Provide the (x, y) coordinate of the cell's center where the given text is located.  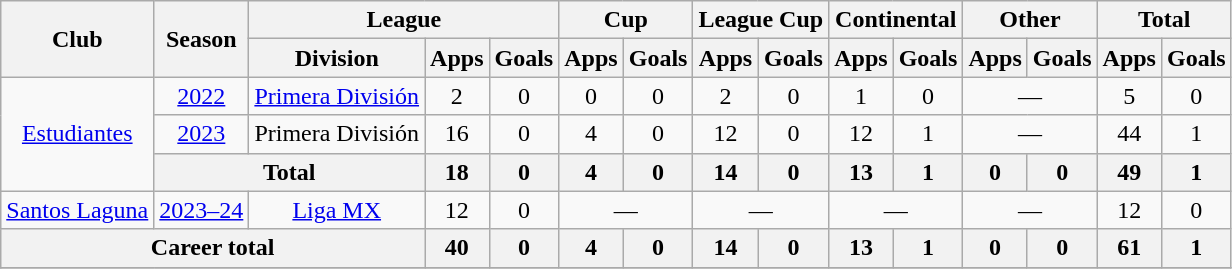
League (404, 20)
Liga MX (337, 210)
Estudiantes (78, 134)
Santos Laguna (78, 210)
2023 (202, 134)
2022 (202, 96)
Cup (626, 20)
Club (78, 39)
61 (1129, 248)
44 (1129, 134)
40 (457, 248)
League Cup (761, 20)
49 (1129, 172)
Other (1030, 20)
5 (1129, 96)
16 (457, 134)
18 (457, 172)
2023–24 (202, 210)
Season (202, 39)
Career total (213, 248)
Division (337, 58)
Continental (896, 20)
